Provide the (x, y) coordinate of the cell's center where the given text is located.  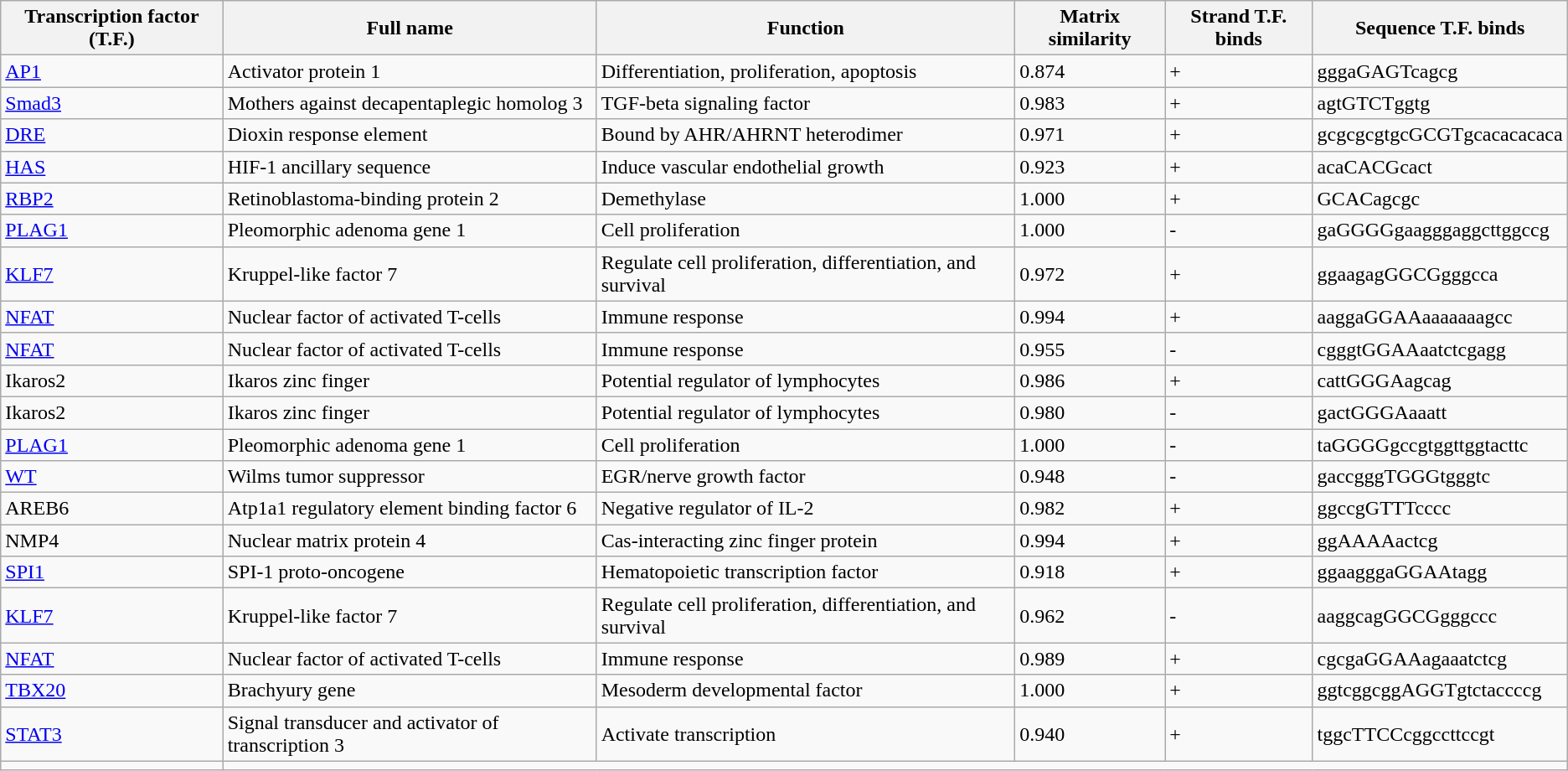
Activate transcription (806, 734)
0.986 (1091, 380)
Full name (410, 28)
0.971 (1091, 135)
Brachyury gene (410, 691)
Strand T.F. binds (1239, 28)
ggaagggaGGAAtagg (1440, 572)
Hematopoietic transcription factor (806, 572)
0.948 (1091, 477)
cgcgaGGAAagaaatctcg (1440, 659)
Signal transducer and activator of transcription 3 (410, 734)
ggAAAAactcg (1440, 541)
Transcription factor (T.F.) (112, 28)
0.972 (1091, 273)
Atp1a1 regulatory element binding factor 6 (410, 509)
agtGTCTggtg (1440, 103)
Dioxin response element (410, 135)
EGR/nerve growth factor (806, 477)
Nuclear matrix protein 4 (410, 541)
STAT3 (112, 734)
0.955 (1091, 349)
AP1 (112, 71)
0.874 (1091, 71)
0.918 (1091, 572)
Function (806, 28)
0.980 (1091, 412)
ggtcggcggAGGTgtctaccccg (1440, 691)
0.989 (1091, 659)
0.962 (1091, 615)
gaccgggTGGGtgggtc (1440, 477)
WT (112, 477)
Induce vascular endothelial growth (806, 167)
HAS (112, 167)
Cas-interacting zinc finger protein (806, 541)
gcgcgcgtgcGCGTgcacacacaca (1440, 135)
cgggtGGAAaatctcgagg (1440, 349)
TGF-beta signaling factor (806, 103)
Matrix similarity (1091, 28)
HIF-1 ancillary sequence (410, 167)
AREB6 (112, 509)
gaGGGGgaagggaggcttggccg (1440, 230)
tggcTTCCcggccttccgt (1440, 734)
ggaagagGGCGgggcca (1440, 273)
gactGGGAaaatt (1440, 412)
SPI1 (112, 572)
Mothers against decapentaplegic homolog 3 (410, 103)
aaggaGGAAaaaaaaagcc (1440, 317)
Activator protein 1 (410, 71)
TBX20 (112, 691)
acaCACGcact (1440, 167)
Bound by AHR/AHRNT heterodimer (806, 135)
Negative regulator of IL-2 (806, 509)
gggaGAGTcagcg (1440, 71)
0.983 (1091, 103)
DRE (112, 135)
taGGGGgccgtggttggtacttc (1440, 445)
RBP2 (112, 199)
0.923 (1091, 167)
Differentiation, proliferation, apoptosis (806, 71)
Wilms tumor suppressor (410, 477)
GCACagcgc (1440, 199)
0.940 (1091, 734)
Smad3 (112, 103)
Sequence T.F. binds (1440, 28)
NMP4 (112, 541)
Mesoderm developmental factor (806, 691)
0.982 (1091, 509)
aaggcagGGCGgggccc (1440, 615)
SPI-1 proto-oncogene (410, 572)
Demethylase (806, 199)
cattGGGAagcag (1440, 380)
Retinoblastoma-binding protein 2 (410, 199)
ggccgGTTTcccc (1440, 509)
